Return [x, y] of the center of cell containing provided text 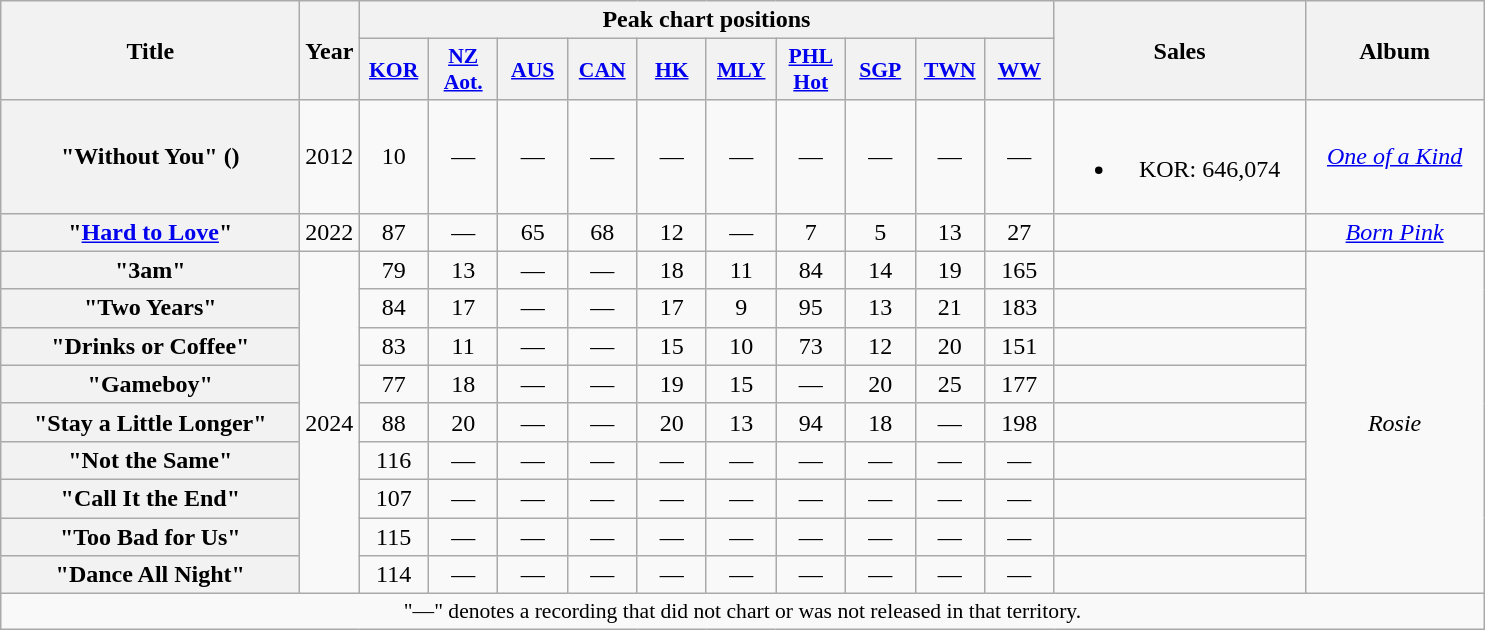
116 [394, 460]
TWN [950, 70]
KOR [394, 70]
114 [394, 575]
2022 [330, 232]
73 [811, 346]
"3am" [150, 270]
165 [1020, 270]
"Call It the End" [150, 498]
Born Pink [1394, 232]
HK [672, 70]
Peak chart positions [706, 20]
"Gameboy" [150, 384]
"Stay a Little Longer" [150, 422]
"Without You" () [150, 156]
"Too Bad for Us" [150, 537]
"Drinks or Coffee" [150, 346]
MLY [741, 70]
107 [394, 498]
Rosie [1394, 422]
PHLHot [811, 70]
65 [533, 232]
88 [394, 422]
115 [394, 537]
21 [950, 308]
94 [811, 422]
NZAot. [463, 70]
2012 [330, 156]
183 [1020, 308]
"Dance All Night" [150, 575]
"Hard to Love" [150, 232]
SGP [880, 70]
WW [1020, 70]
"—" denotes a recording that did not chart or was not released in that territory. [742, 612]
95 [811, 308]
7 [811, 232]
198 [1020, 422]
151 [1020, 346]
27 [1020, 232]
KOR: 646,074 [1180, 156]
9 [741, 308]
87 [394, 232]
2024 [330, 422]
Title [150, 50]
"Two Years" [150, 308]
68 [602, 232]
14 [880, 270]
83 [394, 346]
"Not the Same" [150, 460]
Album [1394, 50]
177 [1020, 384]
Year [330, 50]
79 [394, 270]
AUS [533, 70]
CAN [602, 70]
77 [394, 384]
Sales [1180, 50]
25 [950, 384]
5 [880, 232]
One of a Kind [1394, 156]
